Search for the cell housing the specified text and yield its (x, y) center coordinate. 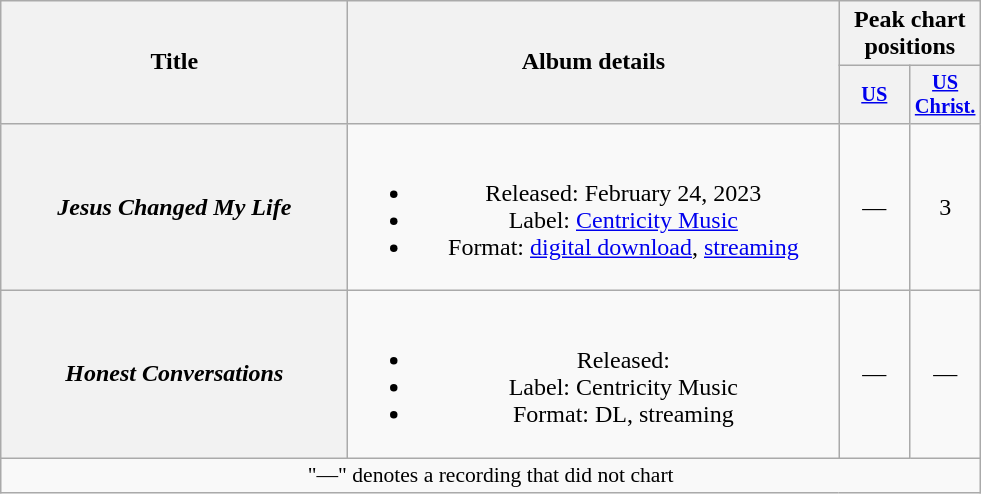
USChrist. (946, 95)
Peak chart positions (910, 34)
"—" denotes a recording that did not chart (491, 476)
3 (946, 206)
Released: Label: Centricity MusicFormat: DL, streaming (594, 374)
Released: February 24, 2023Label: Centricity MusicFormat: digital download, streaming (594, 206)
Title (174, 62)
Album details (594, 62)
Jesus Changed My Life (174, 206)
Honest Conversations (174, 374)
US (874, 95)
